Detect which cell encompasses the target text, then output its [x, y] center coordinate. 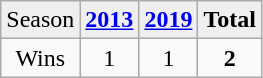
2019 [168, 20]
2013 [110, 20]
Wins [40, 58]
Total [230, 20]
2 [230, 58]
Season [40, 20]
